Pinpoint the cell where the given text exists, returning its [x, y] midpoint coordinate. 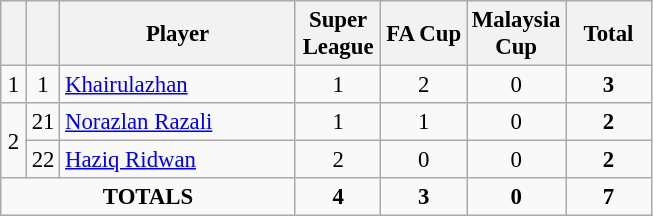
Haziq Ridwan [178, 160]
4 [338, 197]
Khairulazhan [178, 85]
21 [42, 122]
TOTALS [148, 197]
Norazlan Razali [178, 122]
Malaysia Cup [516, 34]
7 [609, 197]
FA Cup [424, 34]
Total [609, 34]
Player [178, 34]
22 [42, 160]
Super League [338, 34]
